From the cell containing the given text, extract its center point as (X, Y) coordinate. 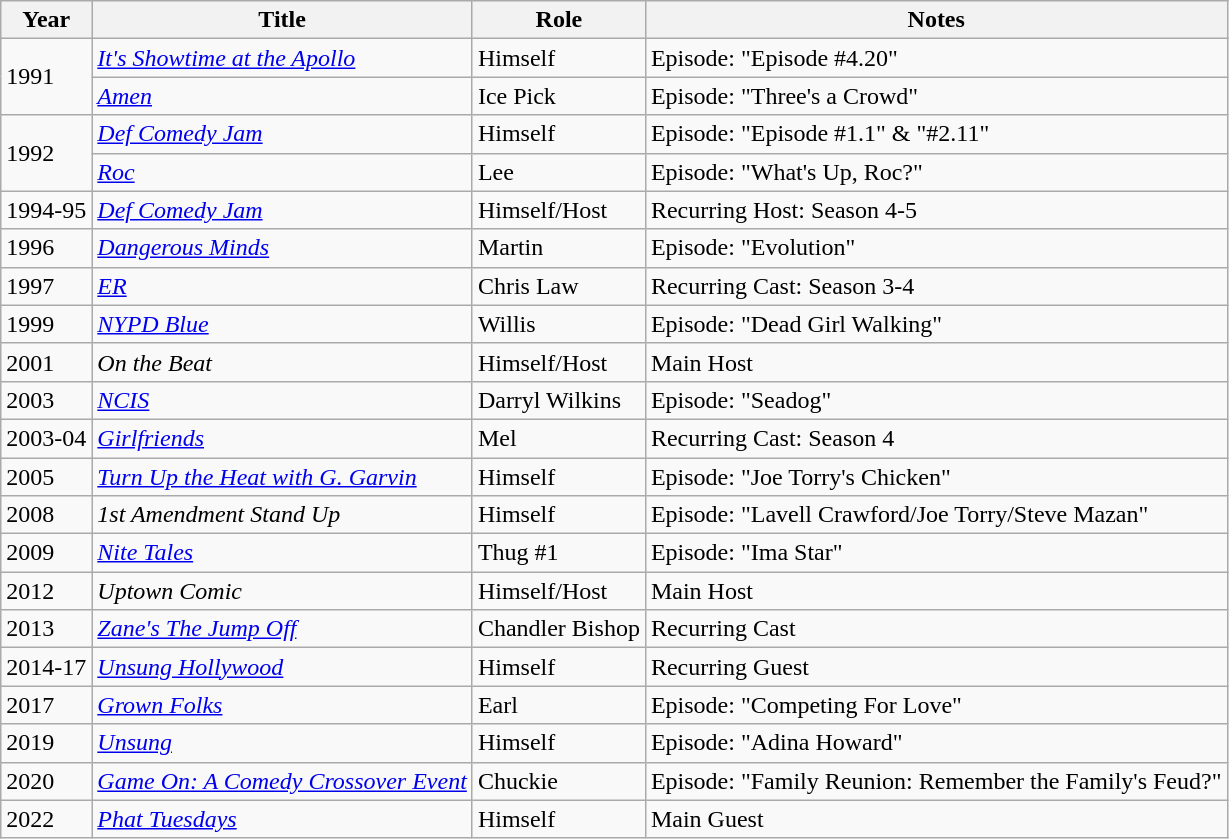
Unsung (282, 743)
Phat Tuesdays (282, 819)
Darryl Wilkins (558, 400)
Episode: "Dead Girl Walking" (936, 324)
NYPD Blue (282, 324)
Chris Law (558, 286)
Girlfriends (282, 438)
Chuckie (558, 781)
Ice Pick (558, 96)
2009 (46, 553)
Recurring Host: Season 4-5 (936, 210)
Chandler Bishop (558, 629)
Main Guest (936, 819)
Episode: "Evolution" (936, 248)
It's Showtime at the Apollo (282, 58)
Episode: "Joe Torry's Chicken" (936, 477)
Zane's The Jump Off (282, 629)
Notes (936, 20)
2005 (46, 477)
Episode: "What's Up, Roc?" (936, 172)
1997 (46, 286)
Title (282, 20)
2014-17 (46, 667)
1999 (46, 324)
Episode: "Lavell Crawford/Joe Torry/Steve Mazan" (936, 515)
Turn Up the Heat with G. Garvin (282, 477)
Lee (558, 172)
Unsung Hollywood (282, 667)
Game On: A Comedy Crossover Event (282, 781)
2019 (46, 743)
Roc (282, 172)
Episode: "Adina Howard" (936, 743)
Year (46, 20)
Episode: "Episode #4.20" (936, 58)
2003-04 (46, 438)
Nite Tales (282, 553)
Uptown Comic (282, 591)
Episode: "Seadog" (936, 400)
Recurring Cast: Season 4 (936, 438)
Dangerous Minds (282, 248)
Thug #1 (558, 553)
2017 (46, 705)
2020 (46, 781)
2013 (46, 629)
Episode: "Episode #1.1" & "#2.11" (936, 134)
Willis (558, 324)
Earl (558, 705)
Amen (282, 96)
Episode: "Three's a Crowd" (936, 96)
2022 (46, 819)
2012 (46, 591)
Role (558, 20)
1994-95 (46, 210)
Episode: "Ima Star" (936, 553)
Recurring Cast: Season 3-4 (936, 286)
2008 (46, 515)
NCIS (282, 400)
Grown Folks (282, 705)
Episode: "Competing For Love" (936, 705)
Recurring Cast (936, 629)
2001 (46, 362)
1996 (46, 248)
Episode: "Family Reunion: Remember the Family's Feud?" (936, 781)
On the Beat (282, 362)
2003 (46, 400)
1991 (46, 77)
Mel (558, 438)
1992 (46, 153)
Martin (558, 248)
1st Amendment Stand Up (282, 515)
Recurring Guest (936, 667)
ER (282, 286)
